Provide the (x, y) coordinate of the cell's center where the given text is located.  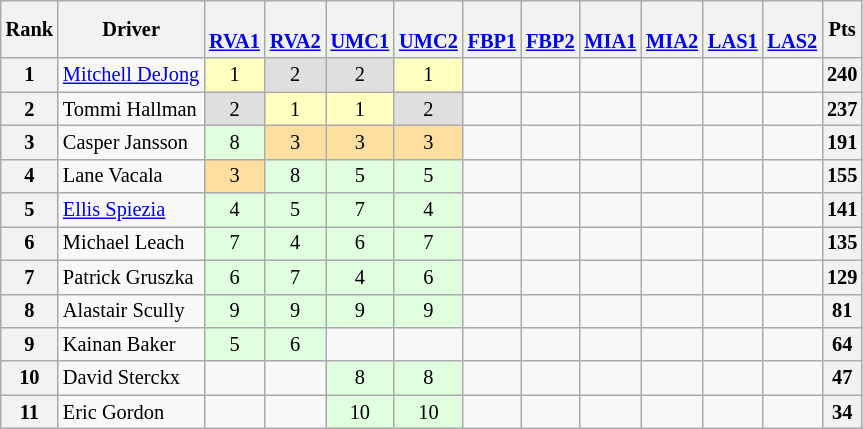
11 (30, 412)
Michael Leach (131, 243)
FBP2 (550, 29)
Alastair Scully (131, 311)
Rank (30, 29)
Mitchell DeJong (131, 75)
David Sterckx (131, 378)
Lane Vacala (131, 176)
Driver (131, 29)
34 (842, 412)
237 (842, 109)
RVA1 (234, 29)
Eric Gordon (131, 412)
Ellis Spiezia (131, 210)
MIA2 (672, 29)
135 (842, 243)
81 (842, 311)
MIA1 (610, 29)
UMC2 (428, 29)
Kainan Baker (131, 344)
FBP1 (492, 29)
LAS2 (793, 29)
155 (842, 176)
191 (842, 142)
Pts (842, 29)
Tommi Hallman (131, 109)
Casper Jansson (131, 142)
47 (842, 378)
129 (842, 277)
141 (842, 210)
UMC1 (360, 29)
Patrick Gruszka (131, 277)
240 (842, 75)
RVA2 (296, 29)
64 (842, 344)
LAS1 (733, 29)
